For the text-containing cell, return its midpoint in [X, Y] coordinate format. 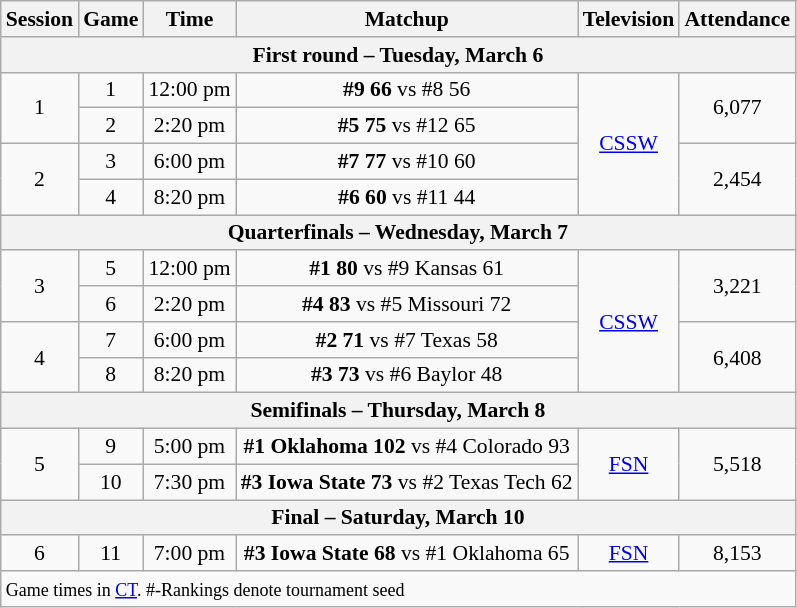
#7 77 vs #10 60 [407, 162]
Game times in CT. #-Rankings denote tournament seed [398, 589]
Television [629, 19]
#6 60 vs #11 44 [407, 197]
#9 66 vs #8 56 [407, 90]
8 [110, 375]
Final – Saturday, March 10 [398, 518]
9 [110, 447]
#3 73 vs #6 Baylor 48 [407, 375]
#2 71 vs #7 Texas 58 [407, 340]
Attendance [737, 19]
Matchup [407, 19]
8,153 [737, 554]
Semifinals – Thursday, March 8 [398, 411]
#1 80 vs #9 Kansas 61 [407, 269]
7:00 pm [189, 554]
7 [110, 340]
Time [189, 19]
6,077 [737, 108]
2,454 [737, 180]
11 [110, 554]
#1 Oklahoma 102 vs #4 Colorado 93 [407, 447]
#4 83 vs #5 Missouri 72 [407, 304]
#3 Iowa State 73 vs #2 Texas Tech 62 [407, 482]
Session [40, 19]
10 [110, 482]
5:00 pm [189, 447]
#3 Iowa State 68 vs #1 Oklahoma 65 [407, 554]
Quarterfinals – Wednesday, March 7 [398, 233]
7:30 pm [189, 482]
5,518 [737, 464]
#5 75 vs #12 65 [407, 126]
3,221 [737, 286]
6,408 [737, 358]
Game [110, 19]
First round – Tuesday, March 6 [398, 55]
